Determine the (X, Y) coordinate at the center of the cell enclosing the given text.  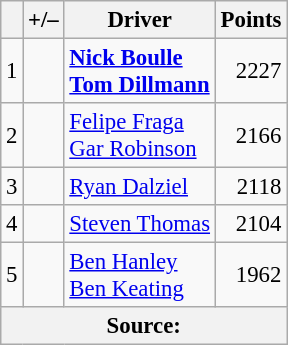
Nick Boulle Tom Dillmann (140, 72)
2118 (250, 187)
2104 (250, 224)
+/– (44, 20)
2166 (250, 136)
3 (12, 187)
Ryan Dalziel (140, 187)
Steven Thomas (140, 224)
2227 (250, 72)
2 (12, 136)
Ben Hanley Ben Keating (140, 276)
4 (12, 224)
Points (250, 20)
5 (12, 276)
1962 (250, 276)
Driver (140, 20)
Felipe Fraga Gar Robinson (140, 136)
1 (12, 72)
